Capture the cell that displays the provided text and extract its [x, y] central coordinate. 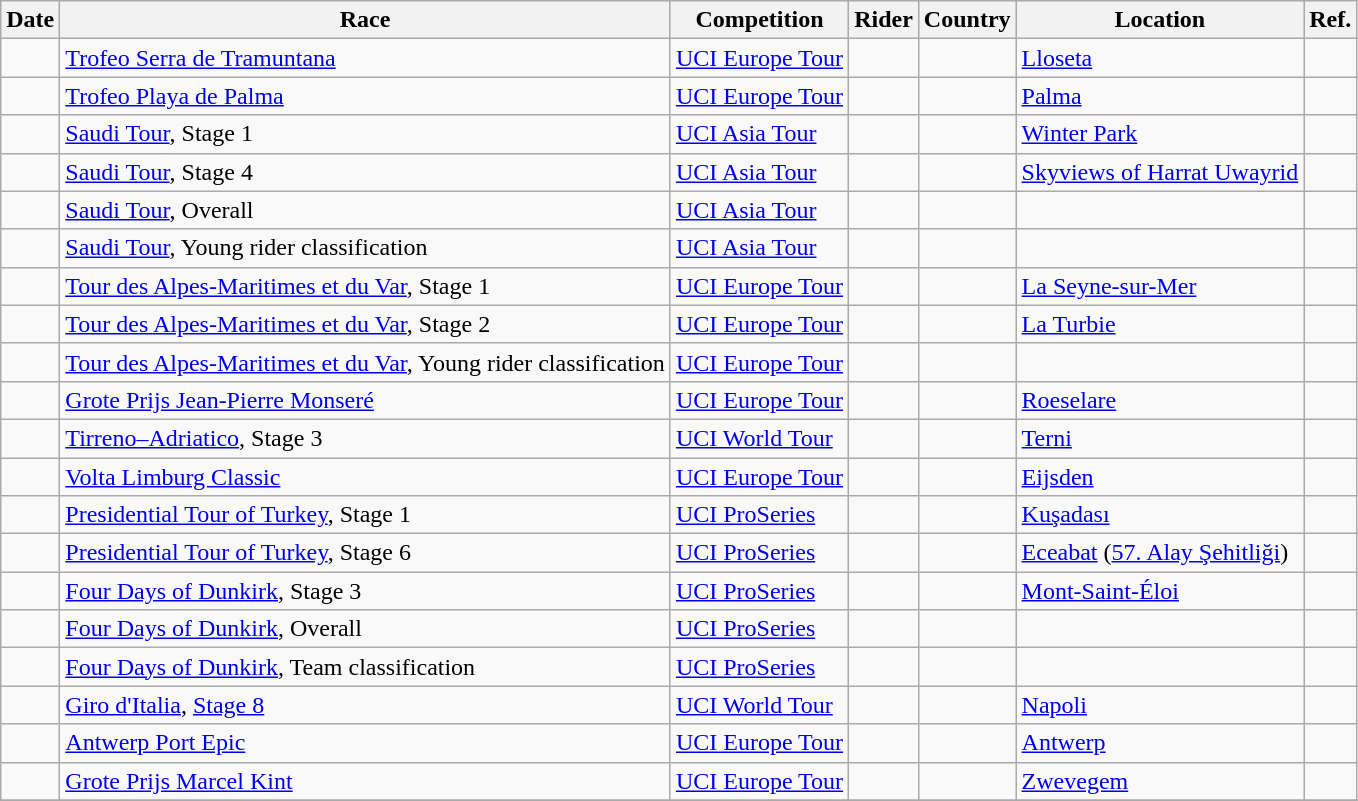
Saudi Tour, Stage 4 [366, 172]
Presidential Tour of Turkey, Stage 6 [366, 553]
Race [366, 20]
Skyviews of Harrat Uwayrid [1160, 172]
Saudi Tour, Young rider classification [366, 248]
Date [30, 20]
Saudi Tour, Stage 1 [366, 134]
Trofeo Serra de Tramuntana [366, 58]
Four Days of Dunkirk, Overall [366, 629]
La Turbie [1160, 324]
Lloseta [1160, 58]
Rider [884, 20]
Four Days of Dunkirk, Team classification [366, 667]
Competition [759, 20]
Tour des Alpes-Maritimes et du Var, Stage 1 [366, 286]
Winter Park [1160, 134]
Antwerp Port Epic [366, 743]
Eijsden [1160, 477]
Tour des Alpes-Maritimes et du Var, Young rider classification [366, 362]
Trofeo Playa de Palma [366, 96]
Presidential Tour of Turkey, Stage 1 [366, 515]
Tour des Alpes-Maritimes et du Var, Stage 2 [366, 324]
Volta Limburg Classic [366, 477]
Country [967, 20]
Napoli [1160, 705]
Four Days of Dunkirk, Stage 3 [366, 591]
Location [1160, 20]
Giro d'Italia, Stage 8 [366, 705]
Terni [1160, 438]
Antwerp [1160, 743]
La Seyne-sur-Mer [1160, 286]
Kuşadası [1160, 515]
Mont-Saint-Éloi [1160, 591]
Ref. [1330, 20]
Eceabat (57. Alay Şehitliği) [1160, 553]
Grote Prijs Marcel Kint [366, 781]
Saudi Tour, Overall [366, 210]
Roeselare [1160, 400]
Grote Prijs Jean-Pierre Monseré [366, 400]
Tirreno–Adriatico, Stage 3 [366, 438]
Palma [1160, 96]
Zwevegem [1160, 781]
